Pinpoint the cell where the given text exists, returning its (X, Y) midpoint coordinate. 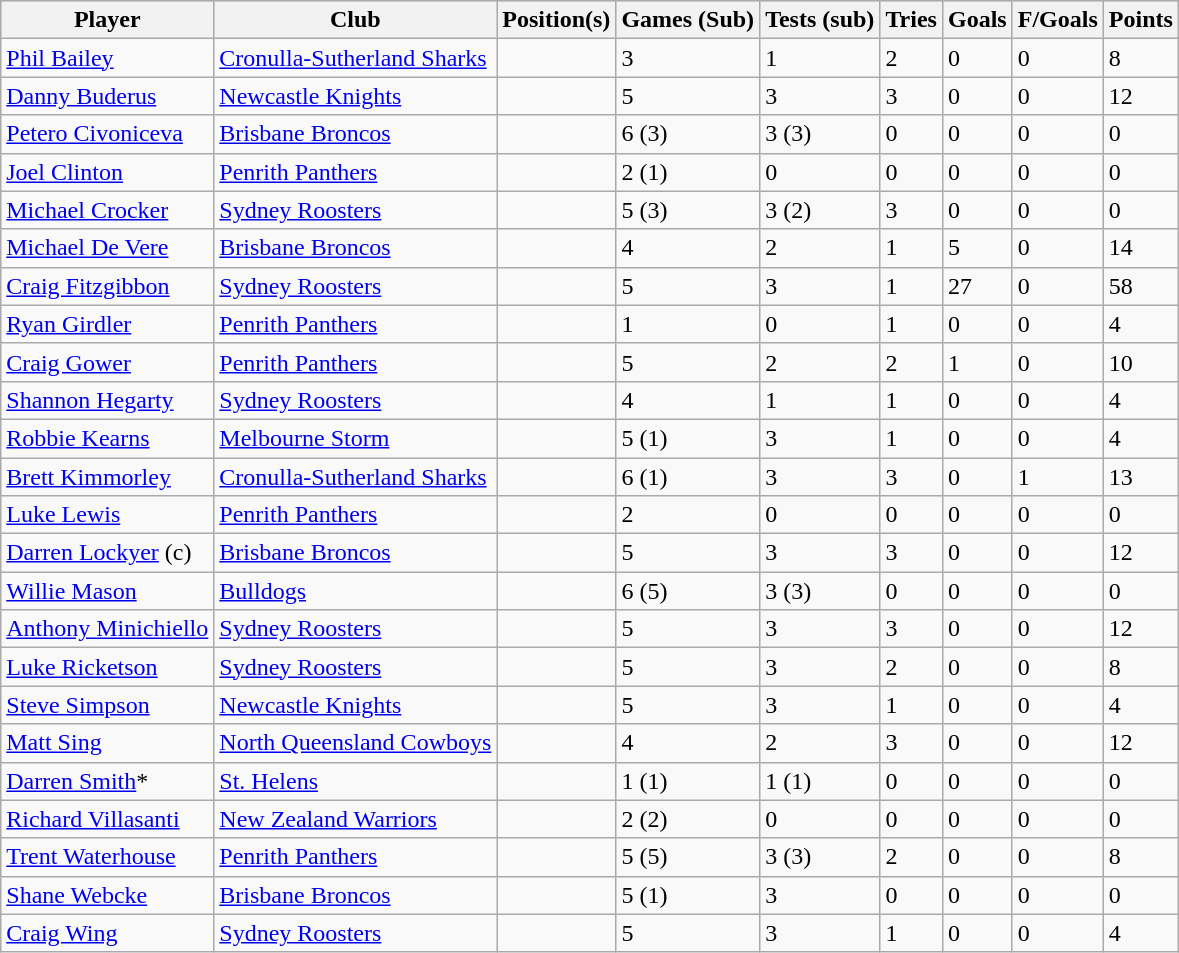
Darren Lockyer (c) (108, 553)
Games (Sub) (688, 20)
Bulldogs (356, 591)
Petero Civoniceva (108, 134)
14 (1140, 248)
Willie Mason (108, 591)
Ryan Girdler (108, 324)
5 (3) (688, 210)
10 (1140, 362)
New Zealand Warriors (356, 819)
2 (1) (688, 172)
Points (1140, 20)
Phil Bailey (108, 58)
Craig Fitzgibbon (108, 286)
2 (2) (688, 819)
Luke Lewis (108, 515)
Anthony Minichiello (108, 629)
Brett Kimmorley (108, 477)
Luke Ricketson (108, 667)
Craig Gower (108, 362)
North Queensland Cowboys (356, 743)
Position(s) (556, 20)
Michael Crocker (108, 210)
3 (2) (820, 210)
Robbie Kearns (108, 438)
Melbourne Storm (356, 438)
5 (5) (688, 857)
Matt Sing (108, 743)
58 (1140, 286)
Tests (sub) (820, 20)
Joel Clinton (108, 172)
Steve Simpson (108, 705)
Richard Villasanti (108, 819)
27 (977, 286)
Shannon Hegarty (108, 400)
Darren Smith* (108, 781)
Michael De Vere (108, 248)
Danny Buderus (108, 96)
Goals (977, 20)
13 (1140, 477)
Player (108, 20)
6 (1) (688, 477)
Shane Webcke (108, 895)
Tries (912, 20)
Trent Waterhouse (108, 857)
6 (3) (688, 134)
F/Goals (1058, 20)
Club (356, 20)
Craig Wing (108, 933)
6 (5) (688, 591)
St. Helens (356, 781)
